Extract the (x, y) coordinate from the center of the cell holding the provided text.  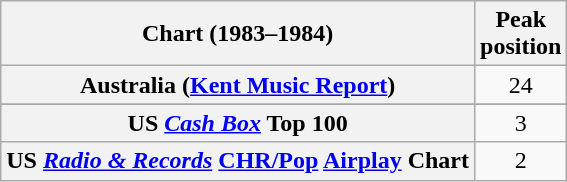
US Radio & Records CHR/Pop Airplay Chart (238, 161)
3 (521, 123)
Peakposition (521, 34)
Chart (1983–1984) (238, 34)
2 (521, 161)
US Cash Box Top 100 (238, 123)
Australia (Kent Music Report) (238, 85)
24 (521, 85)
